Return the (X, Y) coordinate for the center point of the cell that contains the specified text.  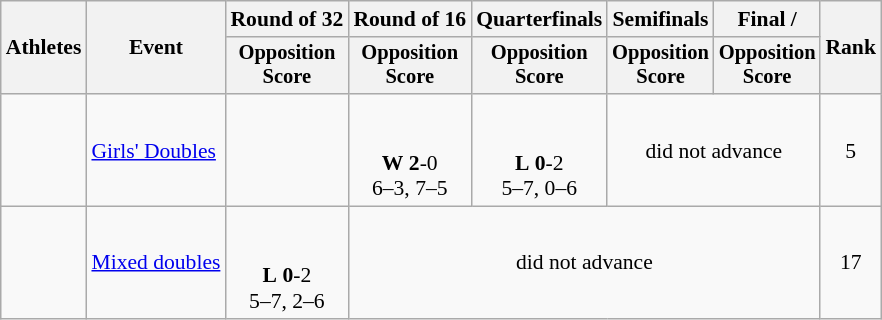
Round of 32 (286, 19)
W 2-0 6–3, 7–5 (410, 150)
5 (850, 150)
Semifinals (660, 19)
L 0-2 5–7, 2–6 (286, 263)
Mixed doubles (156, 263)
Round of 16 (410, 19)
L 0-2 5–7, 0–6 (539, 150)
Final / (768, 19)
Event (156, 48)
Girls' Doubles (156, 150)
17 (850, 263)
Quarterfinals (539, 19)
Rank (850, 48)
Athletes (44, 48)
